Search for the cell housing the specified text and yield its (x, y) center coordinate. 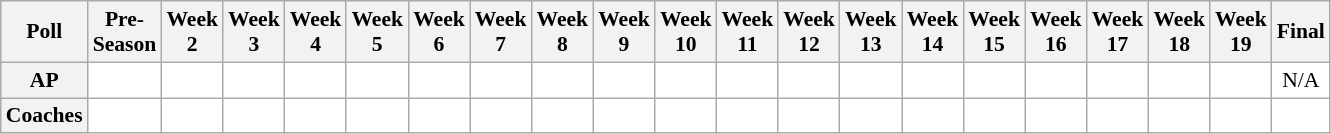
Week11 (748, 32)
Week19 (1241, 32)
Week8 (562, 32)
Poll (44, 32)
Week2 (192, 32)
N/A (1301, 80)
Week13 (871, 32)
Coaches (44, 116)
Week3 (254, 32)
Week9 (624, 32)
Week17 (1118, 32)
Week4 (316, 32)
Pre-Season (125, 32)
Week5 (377, 32)
Week6 (439, 32)
Week16 (1056, 32)
Week14 (933, 32)
Week10 (686, 32)
AP (44, 80)
Week15 (994, 32)
Week12 (809, 32)
Week18 (1179, 32)
Final (1301, 32)
Week7 (501, 32)
